Extract the [X, Y] coordinate from the center of the cell holding the provided text.  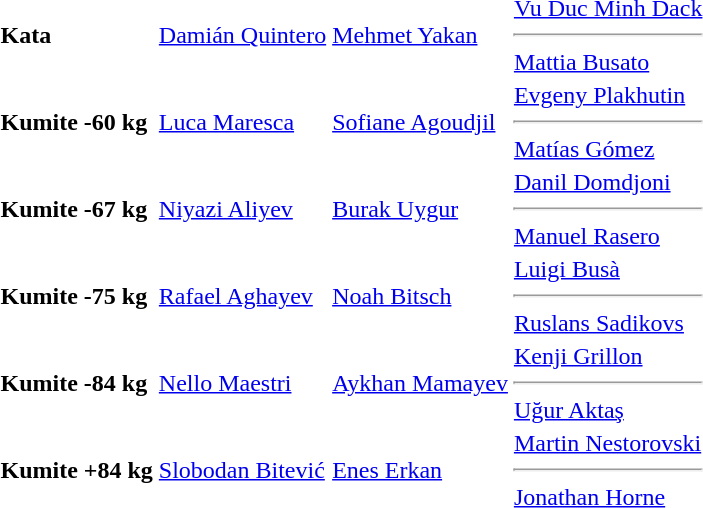
Noah Bitsch [420, 296]
Luca Maresca [242, 122]
Aykhan Mamayev [420, 383]
Sofiane Agoudjil [420, 122]
Niyazi Aliyev [242, 209]
Burak Uygur [420, 209]
Rafael Aghayev [242, 296]
Nello Maestri [242, 383]
